Scan for the cell matching the given text and deliver its [X, Y] coordinate at center. 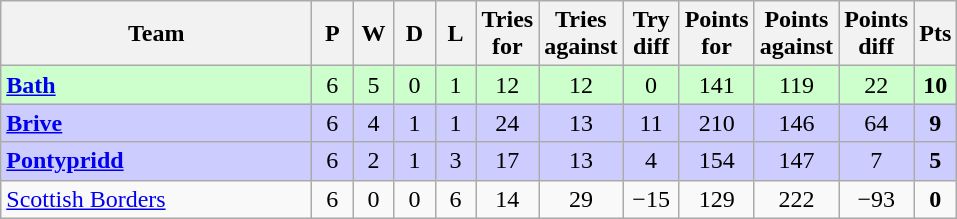
Brive [156, 123]
Pts [936, 34]
11 [651, 123]
146 [796, 123]
Points against [796, 34]
P [332, 34]
210 [716, 123]
Try diff [651, 34]
64 [876, 123]
Points for [716, 34]
222 [796, 199]
W [374, 34]
D [414, 34]
154 [716, 161]
Scottish Borders [156, 199]
Tries for [508, 34]
Bath [156, 85]
141 [716, 85]
Pontypridd [156, 161]
24 [508, 123]
3 [456, 161]
7 [876, 161]
Team [156, 34]
Tries against [581, 34]
119 [796, 85]
10 [936, 85]
9 [936, 123]
22 [876, 85]
2 [374, 161]
−93 [876, 199]
17 [508, 161]
29 [581, 199]
147 [796, 161]
129 [716, 199]
−15 [651, 199]
14 [508, 199]
Points diff [876, 34]
L [456, 34]
